Identify which cell holds the provided text, then report its (X, Y) central coordinate. 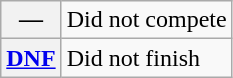
DNF (31, 58)
— (31, 20)
Did not compete (146, 20)
Did not finish (146, 58)
